Provide the (X, Y) coordinate of the cell's center where the given text is located.  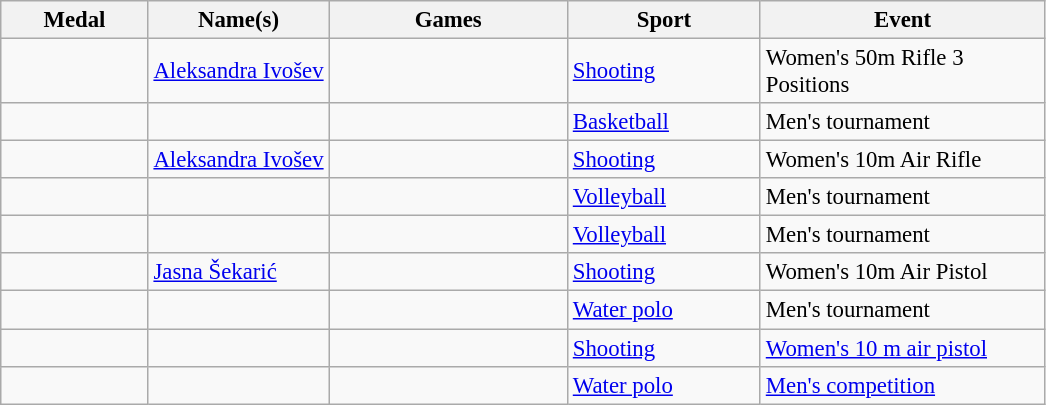
Sport (664, 20)
Women's 50m Rifle 3 Positions (902, 72)
Men's competition (902, 385)
Event (902, 20)
Women's 10 m air pistol (902, 348)
Basketball (664, 122)
Name(s) (238, 20)
Women's 10m Air Pistol (902, 273)
Women's 10m Air Rifle (902, 160)
Games (448, 20)
Medal (74, 20)
Jasna Šekarić (238, 273)
